Scan for the cell matching the given text and deliver its (X, Y) coordinate at center. 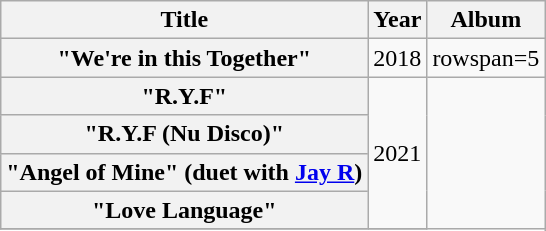
"R.Y.F (Nu Disco)" (184, 134)
Year (398, 20)
"We're in this Together" (184, 58)
2021 (398, 153)
2018 (398, 58)
"Angel of Mine" (duet with Jay R) (184, 172)
Album (486, 20)
"Love Language" (184, 210)
Title (184, 20)
"R.Y.F" (184, 96)
rowspan=5 (486, 58)
